Locate the cell with the specified text and output its [X, Y] center coordinate. 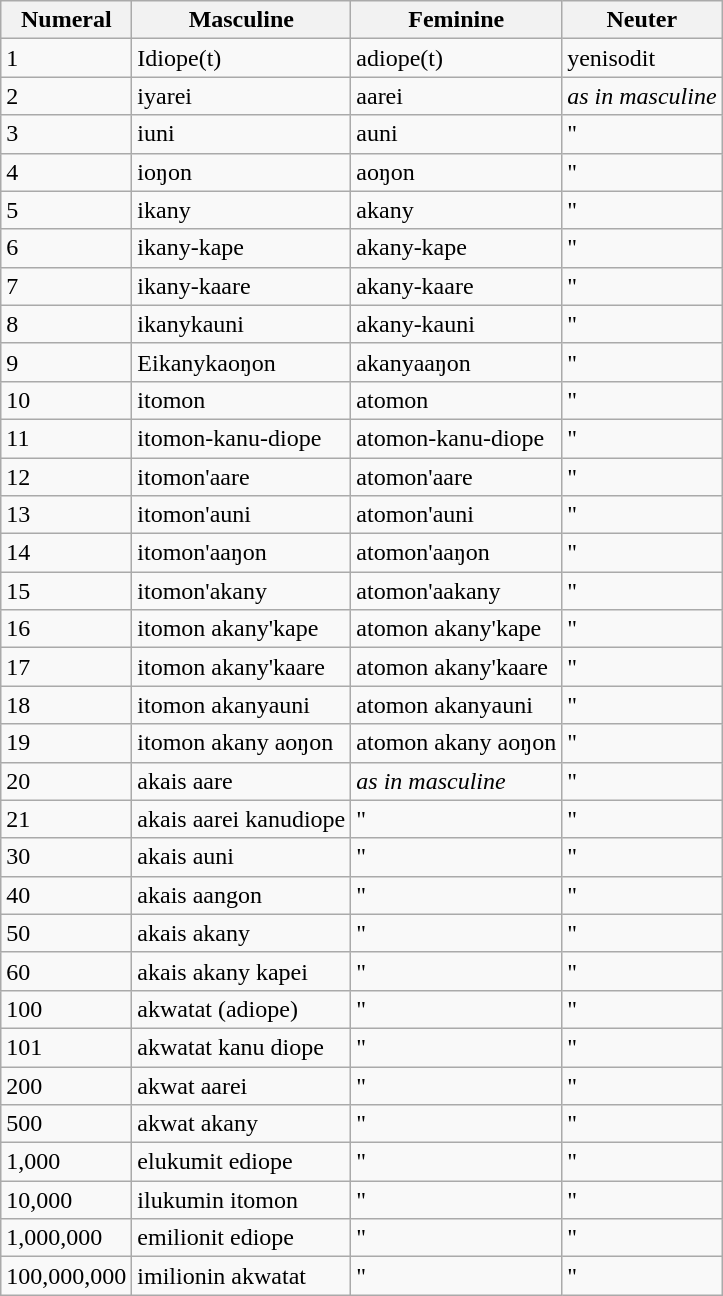
akany-kape [456, 248]
iyarei [242, 96]
15 [66, 591]
akais aangon [242, 895]
10,000 [66, 1200]
Masculine [242, 20]
elukumit ediope [242, 1162]
Neuter [642, 20]
17 [66, 667]
11 [66, 438]
itomon-kanu-diope [242, 438]
5 [66, 210]
atomon akany'kaare [456, 667]
500 [66, 1124]
60 [66, 971]
3 [66, 134]
akwatat kanu diope [242, 1047]
101 [66, 1047]
atomon akanyauni [456, 705]
7 [66, 286]
akwatat (adiope) [242, 1009]
Idiope(t) [242, 58]
10 [66, 400]
emilionit ediope [242, 1238]
itomon akany aoŋon [242, 743]
14 [66, 553]
1,000 [66, 1162]
yenisodit [642, 58]
itomon'aaŋon [242, 553]
Numeral [66, 20]
auni [456, 134]
200 [66, 1085]
aoŋon [456, 172]
atomon [456, 400]
6 [66, 248]
19 [66, 743]
akany-kauni [456, 324]
akanyaaŋon [456, 362]
atomon'auni [456, 515]
atomon'aakany [456, 591]
atomon akany'kape [456, 629]
Eikanykaoŋon [242, 362]
imilionin akwatat [242, 1276]
Feminine [456, 20]
atomon akany aoŋon [456, 743]
atomon'aaŋon [456, 553]
akais akany kapei [242, 971]
8 [66, 324]
ikany [242, 210]
akwat akany [242, 1124]
21 [66, 819]
akany [456, 210]
atomon-kanu-diope [456, 438]
ikany-kaare [242, 286]
iuni [242, 134]
20 [66, 781]
1,000,000 [66, 1238]
itomon akanyauni [242, 705]
2 [66, 96]
itomon'auni [242, 515]
akwat aarei [242, 1085]
adiope(t) [456, 58]
akais aare [242, 781]
50 [66, 933]
ikanykauni [242, 324]
9 [66, 362]
itomon'akany [242, 591]
itomon akany'kape [242, 629]
akany-kaare [456, 286]
ioŋon [242, 172]
ilukumin itomon [242, 1200]
100,000,000 [66, 1276]
100 [66, 1009]
akais akany [242, 933]
18 [66, 705]
1 [66, 58]
akais aarei kanudiope [242, 819]
30 [66, 857]
ikany-kape [242, 248]
aarei [456, 96]
13 [66, 515]
16 [66, 629]
akais auni [242, 857]
itomon [242, 400]
40 [66, 895]
itomon akany'kaare [242, 667]
12 [66, 477]
itomon'aare [242, 477]
atomon'aare [456, 477]
4 [66, 172]
